Provide the [x, y] coordinate of the cell's center where the given text is located.  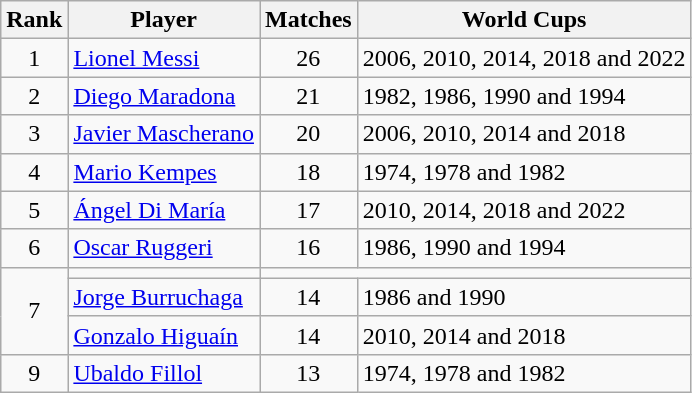
20 [309, 134]
1986 and 1990 [524, 297]
26 [309, 58]
5 [34, 210]
16 [309, 248]
13 [309, 373]
2006, 2010, 2014, 2018 and 2022 [524, 58]
Rank [34, 20]
World Cups [524, 20]
3 [34, 134]
17 [309, 210]
6 [34, 248]
2 [34, 96]
4 [34, 172]
7 [34, 310]
Gonzalo Higuaín [164, 335]
Lionel Messi [164, 58]
18 [309, 172]
Matches [309, 20]
Mario Kempes [164, 172]
1 [34, 58]
2006, 2010, 2014 and 2018 [524, 134]
1982, 1986, 1990 and 1994 [524, 96]
2010, 2014, 2018 and 2022 [524, 210]
Ubaldo Fillol [164, 373]
Oscar Ruggeri [164, 248]
Javier Mascherano [164, 134]
Ángel Di María [164, 210]
2010, 2014 and 2018 [524, 335]
1986, 1990 and 1994 [524, 248]
Diego Maradona [164, 96]
9 [34, 373]
21 [309, 96]
Jorge Burruchaga [164, 297]
Player [164, 20]
